Return [X, Y] of the center of cell containing provided text 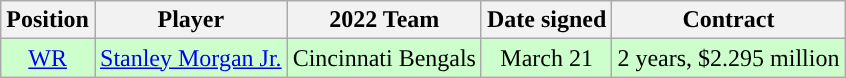
Stanley Morgan Jr. [190, 58]
2022 Team [384, 20]
Date signed [546, 20]
March 21 [546, 58]
Position [48, 20]
Player [190, 20]
2 years, $2.295 million [728, 58]
WR [48, 58]
Cincinnati Bengals [384, 58]
Contract [728, 20]
